Extract the [x, y] coordinate from the center of the cell holding the provided text.  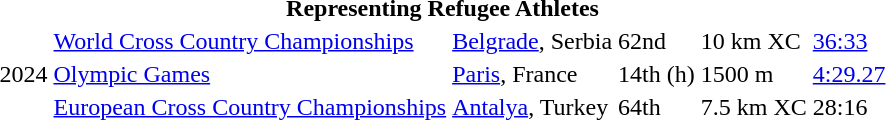
Paris, France [532, 74]
14th (h) [657, 74]
World Cross Country Championships [250, 41]
Olympic Games [250, 74]
10 km XC [754, 41]
Belgrade, Serbia [532, 41]
1500 m [754, 74]
62nd [657, 41]
